Search for the cell housing the specified text and yield its [x, y] center coordinate. 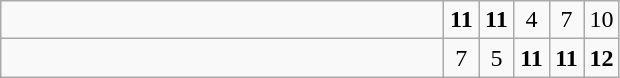
10 [602, 20]
5 [496, 58]
4 [532, 20]
12 [602, 58]
